Return the [X, Y] coordinate for the center point of the cell that contains the specified text.  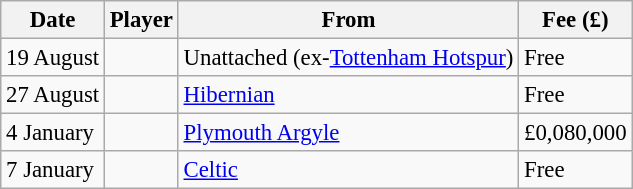
19 August [53, 58]
Player [141, 20]
7 January [53, 170]
Date [53, 20]
From [348, 20]
Unattached (ex-Tottenham Hotspur) [348, 58]
£0,080,000 [576, 133]
27 August [53, 95]
4 January [53, 133]
Plymouth Argyle [348, 133]
Celtic [348, 170]
Hibernian [348, 95]
Fee (£) [576, 20]
